Identify which cell holds the provided text, then report its [X, Y] central coordinate. 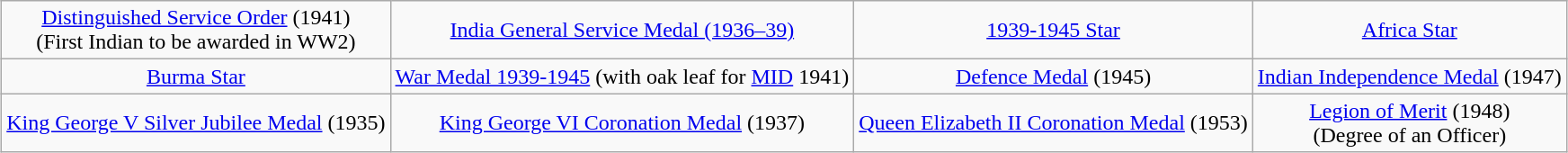
Burma Star [196, 76]
Legion of Merit (1948)(Degree of an Officer) [1410, 122]
King George V Silver Jubilee Medal (1935) [196, 122]
1939-1945 Star [1054, 31]
Queen Elizabeth II Coronation Medal (1953) [1054, 122]
Defence Medal (1945) [1054, 76]
War Medal 1939-1945 (with oak leaf for MID 1941) [622, 76]
Distinguished Service Order (1941)(First Indian to be awarded in WW2) [196, 31]
India General Service Medal (1936–39) [622, 31]
King George VI Coronation Medal (1937) [622, 122]
Africa Star [1410, 31]
Indian Independence Medal (1947) [1410, 76]
